Determine the [x, y] coordinate at the center of the cell enclosing the given text.  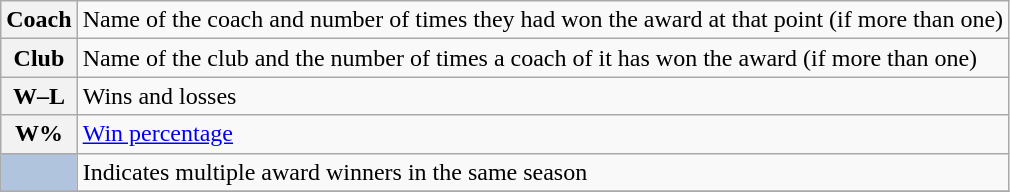
Club [39, 58]
W% [39, 134]
W–L [39, 96]
Name of the coach and number of times they had won the award at that point (if more than one) [542, 20]
Coach [39, 20]
Wins and losses [542, 96]
Name of the club and the number of times a coach of it has won the award (if more than one) [542, 58]
Indicates multiple award winners in the same season [542, 172]
Win percentage [542, 134]
